From the cell containing the given text, extract its center point as [X, Y] coordinate. 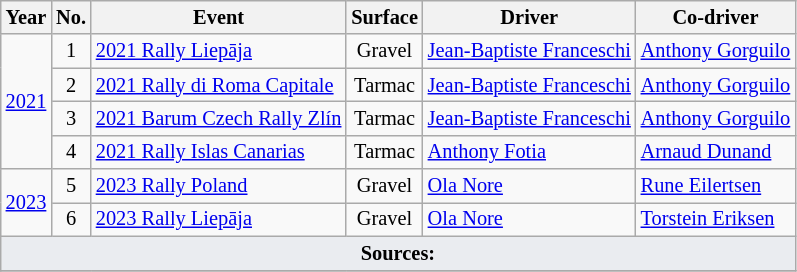
Rune Eilertsen [716, 186]
2021 Barum Czech Rally Zlín [218, 118]
2 [71, 85]
2023 Rally Liepāja [218, 219]
2021 Rally Liepāja [218, 51]
Surface [384, 17]
6 [71, 219]
2023 [26, 202]
Event [218, 17]
1 [71, 51]
4 [71, 152]
2021 Rally Islas Canarias [218, 152]
Anthony Fotia [530, 152]
Torstein Eriksen [716, 219]
2021 Rally di Roma Capitale [218, 85]
Year [26, 17]
2021 [26, 102]
No. [71, 17]
3 [71, 118]
Driver [530, 17]
Arnaud Dunand [716, 152]
Sources: [398, 253]
Co-driver [716, 17]
5 [71, 186]
2023 Rally Poland [218, 186]
